Determine the [X, Y] coordinate at the center of the cell enclosing the given text.  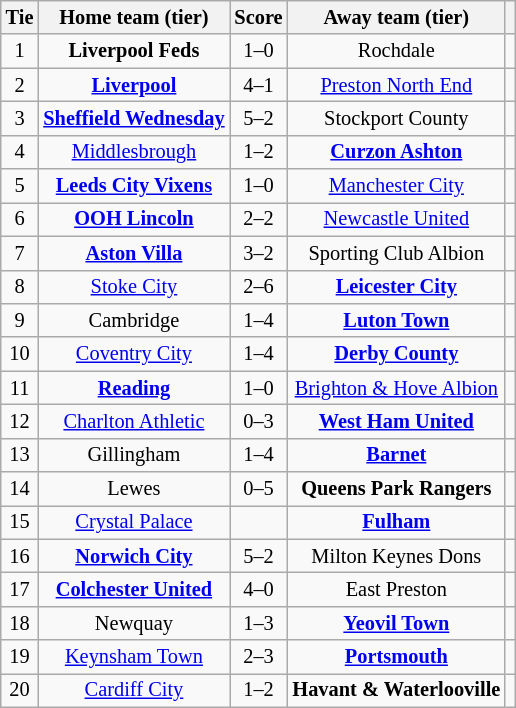
Norwich City [134, 556]
Colchester United [134, 589]
East Preston [396, 589]
18 [20, 623]
Leeds City Vixens [134, 186]
1 [20, 51]
Cardiff City [134, 690]
5 [20, 186]
Liverpool Feds [134, 51]
Crystal Palace [134, 522]
Curzon Ashton [396, 152]
0–5 [259, 489]
Stockport County [396, 118]
West Ham United [396, 421]
Barnet [396, 455]
Aston Villa [134, 253]
3 [20, 118]
Newquay [134, 623]
Portsmouth [396, 657]
20 [20, 690]
13 [20, 455]
Sporting Club Albion [396, 253]
Score [259, 17]
Tie [20, 17]
15 [20, 522]
Fulham [396, 522]
Manchester City [396, 186]
7 [20, 253]
Home team (tier) [134, 17]
4 [20, 152]
19 [20, 657]
4–0 [259, 589]
17 [20, 589]
4–1 [259, 85]
Newcastle United [396, 219]
Charlton Athletic [134, 421]
10 [20, 354]
8 [20, 287]
Milton Keynes Dons [396, 556]
Cambridge [134, 320]
16 [20, 556]
Keynsham Town [134, 657]
Rochdale [396, 51]
2–3 [259, 657]
Queens Park Rangers [396, 489]
1–3 [259, 623]
0–3 [259, 421]
Away team (tier) [396, 17]
Derby County [396, 354]
14 [20, 489]
Havant & Waterlooville [396, 690]
12 [20, 421]
Stoke City [134, 287]
2–6 [259, 287]
11 [20, 388]
Reading [134, 388]
9 [20, 320]
Lewes [134, 489]
Coventry City [134, 354]
Brighton & Hove Albion [396, 388]
6 [20, 219]
OOH Lincoln [134, 219]
2–2 [259, 219]
Yeovil Town [396, 623]
Liverpool [134, 85]
Luton Town [396, 320]
3–2 [259, 253]
Gillingham [134, 455]
Leicester City [396, 287]
2 [20, 85]
Preston North End [396, 85]
Sheffield Wednesday [134, 118]
Middlesbrough [134, 152]
